Provide the (x, y) coordinate of the cell's center where the given text is located.  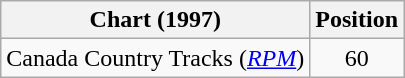
60 (357, 58)
Chart (1997) (156, 20)
Canada Country Tracks (RPM) (156, 58)
Position (357, 20)
